Locate the cell with the specified text and output its [x, y] center coordinate. 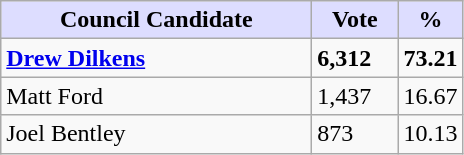
Matt Ford [156, 96]
% [430, 20]
Vote [355, 20]
6,312 [355, 58]
Joel Bentley [156, 134]
873 [355, 134]
1,437 [355, 96]
73.21 [430, 58]
10.13 [430, 134]
Council Candidate [156, 20]
16.67 [430, 96]
Drew Dilkens [156, 58]
